Determine the [x, y] coordinate at the center of the cell enclosing the given text.  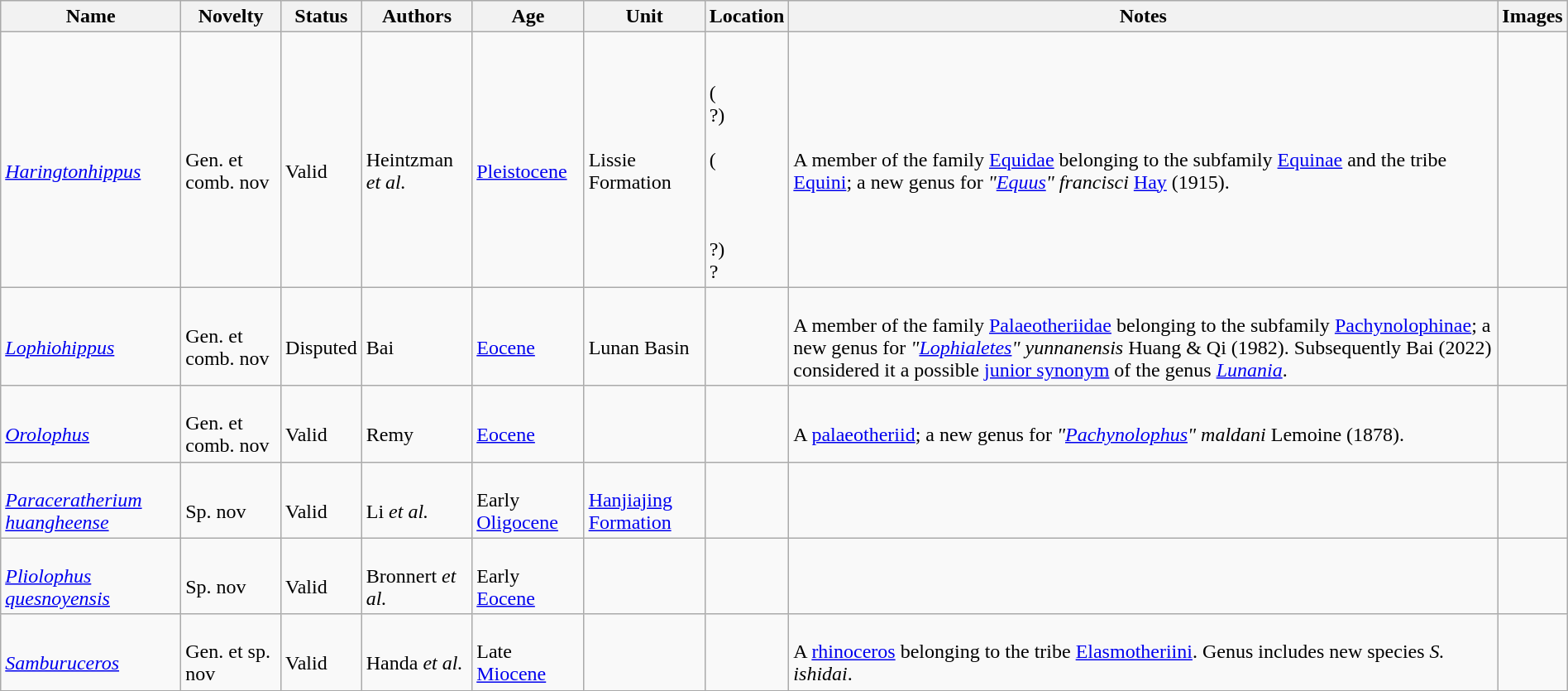
Handa et al. [417, 652]
Pleistocene [528, 160]
Remy [417, 424]
A member of the family Equidae belonging to the subfamily Equinae and the tribe Equini; a new genus for "Equus" francisci Hay (1915). [1143, 160]
Late Miocene [528, 652]
Unit [644, 17]
Novelty [232, 17]
Orolophus [91, 424]
Paraceratherium huangheense [91, 500]
Early Eocene [528, 576]
A rhinoceros belonging to the tribe Elasmotheriini. Genus includes new species S. ishidai. [1143, 652]
A palaeotheriid; a new genus for "Pachynolophus" maldani Lemoine (1878). [1143, 424]
Disputed [322, 336]
Location [747, 17]
(?) (?) ? [747, 160]
Age [528, 17]
Bronnert et al. [417, 576]
Heintzman et al. [417, 160]
Hanjiajing Formation [644, 500]
Li et al. [417, 500]
Lophiohippus [91, 336]
Authors [417, 17]
Lunan Basin [644, 336]
Bai [417, 336]
Samburuceros [91, 652]
Images [1532, 17]
Gen. et sp. nov [232, 652]
Name [91, 17]
Notes [1143, 17]
Status [322, 17]
Lissie Formation [644, 160]
Haringtonhippus [91, 160]
Early Oligocene [528, 500]
Pliolophus quesnoyensis [91, 576]
